Return [X, Y] of the center of cell containing provided text 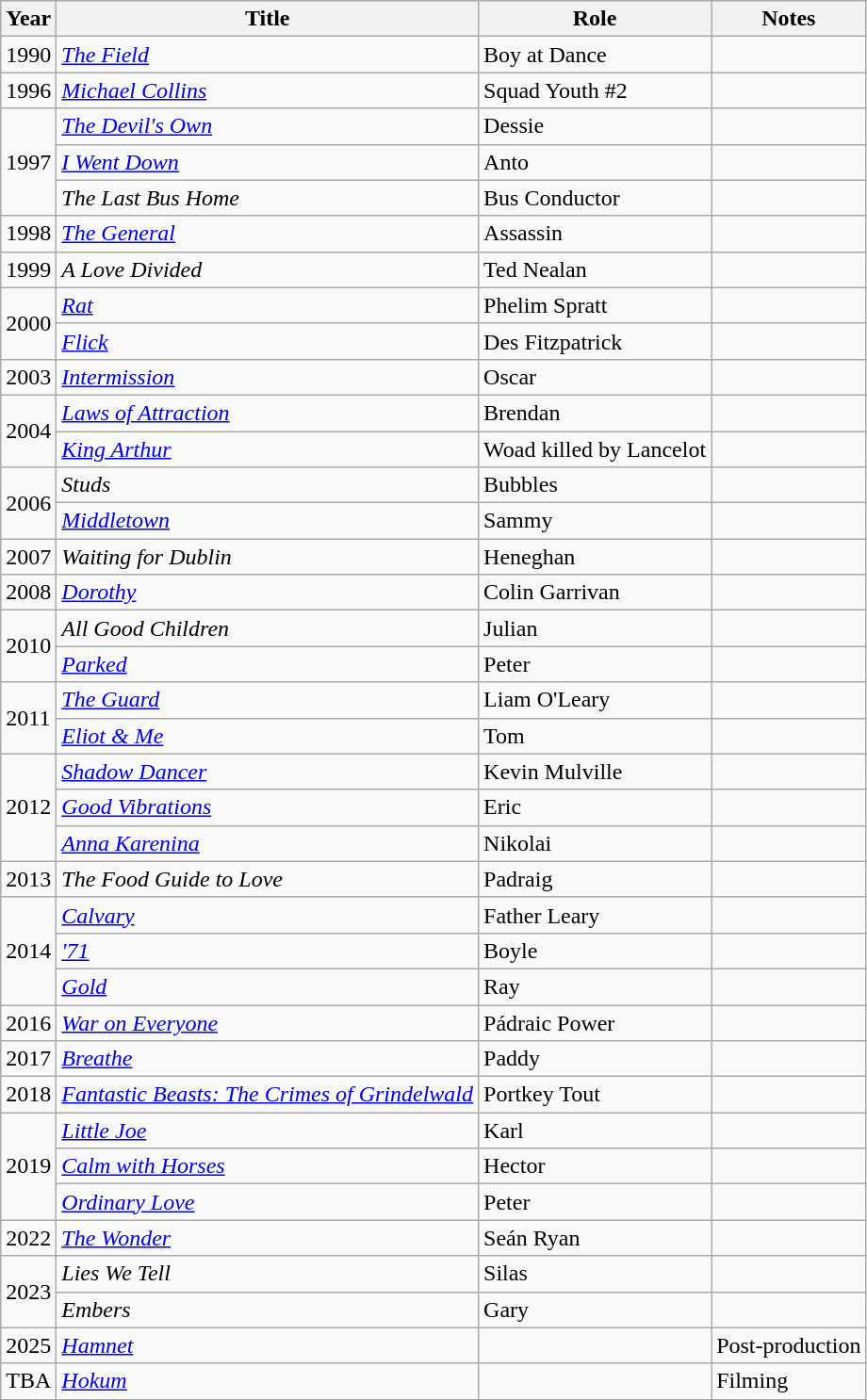
TBA [28, 1381]
Good Vibrations [268, 807]
Heneghan [596, 557]
Bubbles [596, 485]
2011 [28, 718]
Title [268, 19]
Lies We Tell [268, 1274]
2012 [28, 807]
2010 [28, 646]
The Guard [268, 700]
Paddy [596, 1059]
Intermission [268, 377]
Embers [268, 1310]
A Love Divided [268, 269]
Role [596, 19]
2025 [28, 1345]
Bus Conductor [596, 198]
1999 [28, 269]
Oscar [596, 377]
Boyle [596, 951]
2013 [28, 879]
Dessie [596, 126]
Studs [268, 485]
The General [268, 234]
'71 [268, 951]
Karl [596, 1131]
Ted Nealan [596, 269]
Sammy [596, 521]
War on Everyone [268, 1022]
2017 [28, 1059]
King Arthur [268, 449]
Eric [596, 807]
Middletown [268, 521]
Anna Karenina [268, 843]
Year [28, 19]
2016 [28, 1022]
Father Leary [596, 915]
Portkey Tout [596, 1095]
The Field [268, 55]
1998 [28, 234]
1996 [28, 90]
Liam O'Leary [596, 700]
The Last Bus Home [268, 198]
Kevin Mulville [596, 772]
Eliot & Me [268, 736]
1990 [28, 55]
Hamnet [268, 1345]
Little Joe [268, 1131]
Squad Youth #2 [596, 90]
2023 [28, 1292]
Julian [596, 628]
Silas [596, 1274]
Assassin [596, 234]
2018 [28, 1095]
Fantastic Beasts: The Crimes of Grindelwald [268, 1095]
Nikolai [596, 843]
Tom [596, 736]
Breathe [268, 1059]
2014 [28, 951]
2007 [28, 557]
Michael Collins [268, 90]
Flick [268, 341]
The Food Guide to Love [268, 879]
Parked [268, 664]
2006 [28, 503]
Anto [596, 162]
Shadow Dancer [268, 772]
Seán Ryan [596, 1238]
Padraig [596, 879]
Brendan [596, 413]
1997 [28, 162]
Filming [789, 1381]
Dorothy [268, 593]
Hokum [268, 1381]
2019 [28, 1166]
2003 [28, 377]
Des Fitzpatrick [596, 341]
Waiting for Dublin [268, 557]
Ordinary Love [268, 1202]
Calvary [268, 915]
The Wonder [268, 1238]
Laws of Attraction [268, 413]
2008 [28, 593]
Pádraic Power [596, 1022]
2000 [28, 323]
Colin Garrivan [596, 593]
Gary [596, 1310]
The Devil's Own [268, 126]
Post-production [789, 1345]
2022 [28, 1238]
Rat [268, 305]
All Good Children [268, 628]
Hector [596, 1166]
I Went Down [268, 162]
Ray [596, 986]
Gold [268, 986]
Boy at Dance [596, 55]
Phelim Spratt [596, 305]
Woad killed by Lancelot [596, 449]
Calm with Horses [268, 1166]
Notes [789, 19]
2004 [28, 431]
